Search for the cell housing the specified text and yield its [x, y] center coordinate. 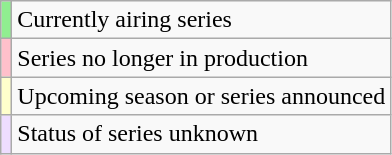
Currently airing series [202, 20]
Upcoming season or series announced [202, 96]
Status of series unknown [202, 134]
Series no longer in production [202, 58]
